Detect which cell encompasses the target text, then output its [X, Y] center coordinate. 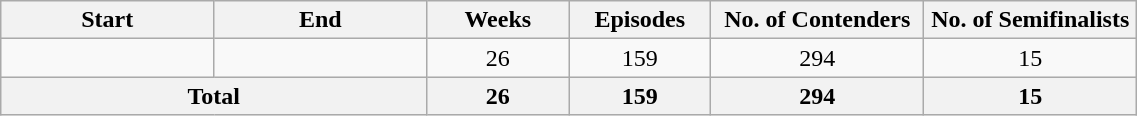
Start [108, 20]
End [320, 20]
Episodes [640, 20]
No. of Contenders [818, 20]
No. of Semifinalists [1030, 20]
Total [214, 96]
Weeks [498, 20]
